Pinpoint the cell where the given text exists, returning its [x, y] midpoint coordinate. 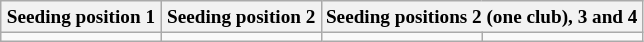
Seeding position 2 [241, 17]
Seeding position 1 [81, 17]
Seeding positions 2 (one club), 3 and 4 [482, 17]
